Output the (X, Y) coordinate of the center of the cell containing the given text.  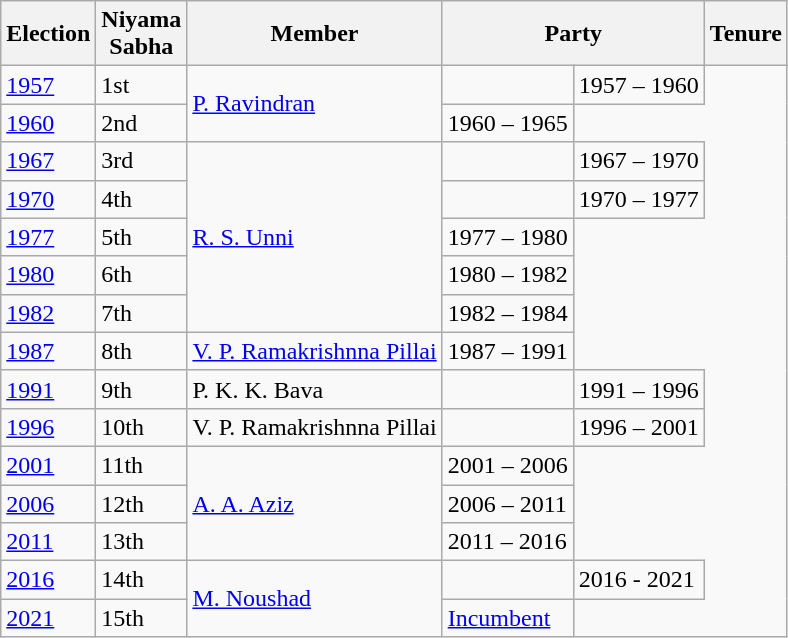
Party (573, 34)
1970 – 1977 (638, 199)
15th (142, 618)
14th (142, 580)
2016 - 2021 (638, 580)
13th (142, 542)
4th (142, 199)
2001 (48, 465)
Incumbent (508, 618)
1957 (48, 85)
8th (142, 351)
1996 – 2001 (638, 427)
1977 (48, 237)
2016 (48, 580)
1960 (48, 123)
1996 (48, 427)
1987 – 1991 (508, 351)
P. K. K. Bava (314, 389)
1987 (48, 351)
R. S. Unni (314, 237)
1967 (48, 161)
1967 – 1970 (638, 161)
NiyamaSabha (142, 34)
1982 – 1984 (508, 313)
9th (142, 389)
1982 (48, 313)
1960 – 1965 (508, 123)
Election (48, 34)
1991 – 1996 (638, 389)
A. A. Aziz (314, 503)
1991 (48, 389)
2011 (48, 542)
2006 (48, 503)
10th (142, 427)
1980 (48, 275)
1st (142, 85)
6th (142, 275)
2011 – 2016 (508, 542)
12th (142, 503)
P. Ravindran (314, 104)
1980 – 1982 (508, 275)
M. Noushad (314, 599)
11th (142, 465)
Tenure (746, 34)
1957 – 1960 (638, 85)
2006 – 2011 (508, 503)
7th (142, 313)
1970 (48, 199)
1977 – 1980 (508, 237)
5th (142, 237)
3rd (142, 161)
Member (314, 34)
2021 (48, 618)
2nd (142, 123)
2001 – 2006 (508, 465)
